For the text-containing cell, return its midpoint in (x, y) coordinate format. 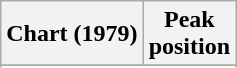
Chart (1979) (72, 34)
Peakposition (189, 34)
